Output the [x, y] coordinate of the center of the cell containing the given text.  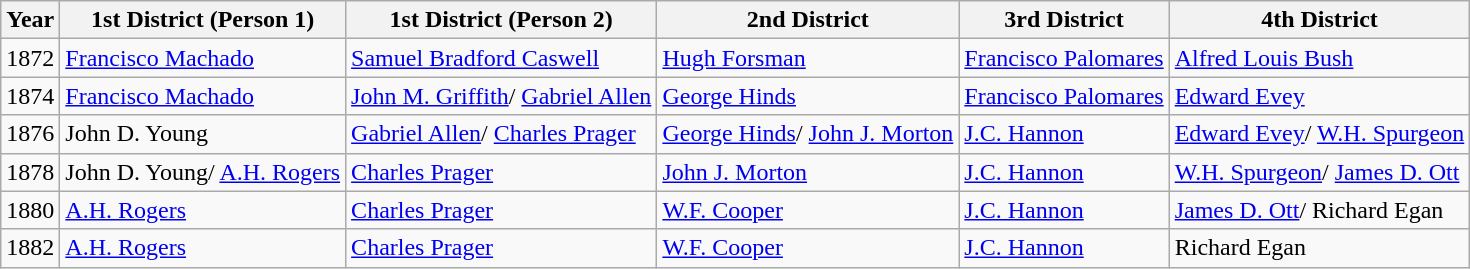
Hugh Forsman [808, 58]
2nd District [808, 20]
John J. Morton [808, 172]
3rd District [1064, 20]
Alfred Louis Bush [1320, 58]
Gabriel Allen/ Charles Prager [502, 134]
Richard Egan [1320, 248]
Year [30, 20]
Edward Evey [1320, 96]
1872 [30, 58]
4th District [1320, 20]
1876 [30, 134]
John D. Young [203, 134]
Edward Evey/ W.H. Spurgeon [1320, 134]
John D. Young/ A.H. Rogers [203, 172]
W.H. Spurgeon/ James D. Ott [1320, 172]
1880 [30, 210]
1st District (Person 2) [502, 20]
George Hinds/ John J. Morton [808, 134]
1882 [30, 248]
Samuel Bradford Caswell [502, 58]
1878 [30, 172]
1874 [30, 96]
James D. Ott/ Richard Egan [1320, 210]
1st District (Person 1) [203, 20]
John M. Griffith/ Gabriel Allen [502, 96]
George Hinds [808, 96]
